Output the [X, Y] coordinate of the center of the cell containing the given text.  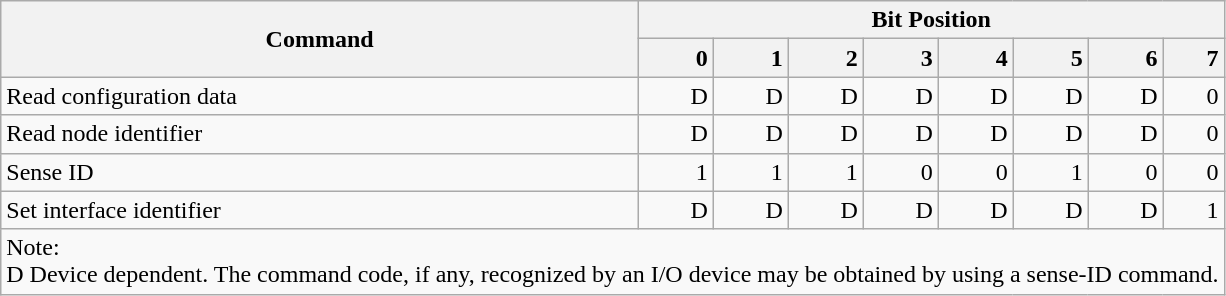
Set interface identifier [320, 210]
3 [900, 58]
5 [1050, 58]
Note:D Device dependent. The command code, if any, recognized by an I/O device may be obtained by using a sense-ID command. [612, 262]
Sense ID [320, 172]
Read configuration data [320, 96]
7 [1194, 58]
4 [976, 58]
Command [320, 39]
6 [1126, 58]
Bit Position [931, 20]
Read node identifier [320, 134]
2 [826, 58]
